Capture the cell that displays the provided text and extract its (X, Y) central coordinate. 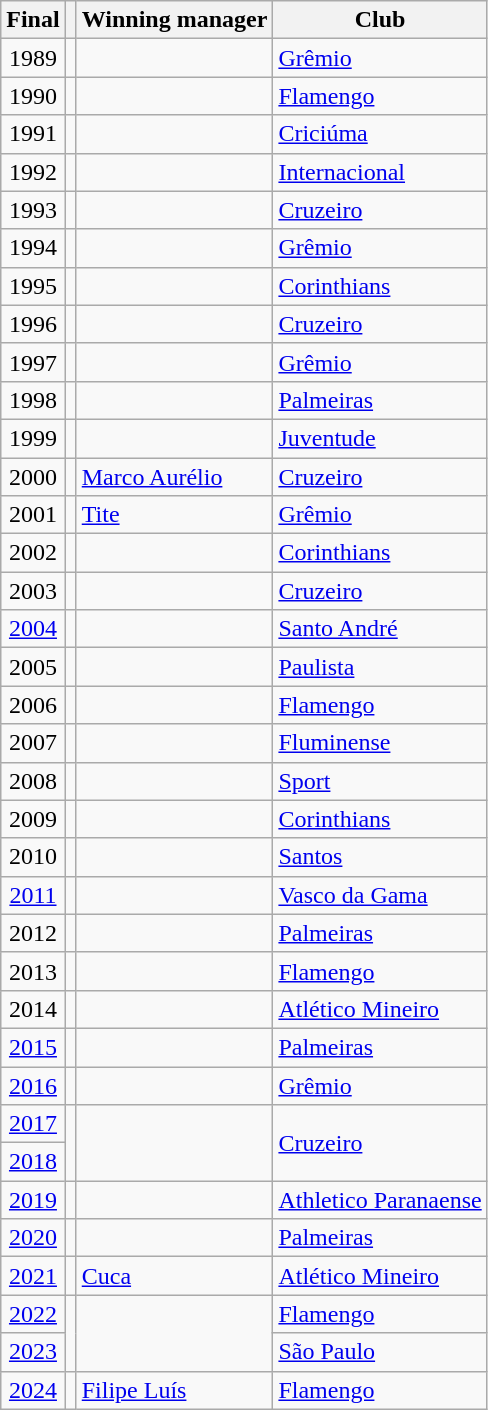
1996 (33, 324)
Athletico Paranaense (380, 1200)
2005 (33, 667)
São Paulo (380, 1352)
Criciúma (380, 134)
2002 (33, 553)
2003 (33, 591)
Santos (380, 857)
2021 (33, 1276)
2018 (33, 1162)
2001 (33, 515)
2019 (33, 1200)
Winning manager (174, 20)
Internacional (380, 172)
2022 (33, 1314)
2012 (33, 933)
Juventude (380, 438)
2023 (33, 1352)
1994 (33, 248)
Fluminense (380, 743)
Paulista (380, 667)
1992 (33, 172)
Filipe Luís (174, 1390)
Cuca (174, 1276)
2000 (33, 477)
2010 (33, 857)
2015 (33, 1047)
Marco Aurélio (174, 477)
1995 (33, 286)
1999 (33, 438)
Vasco da Gama (380, 895)
1989 (33, 58)
2017 (33, 1124)
Sport (380, 781)
2020 (33, 1238)
1990 (33, 96)
2013 (33, 971)
1993 (33, 210)
2004 (33, 629)
2014 (33, 1009)
2008 (33, 781)
1991 (33, 134)
2007 (33, 743)
Final (33, 20)
1997 (33, 362)
2011 (33, 895)
Tite (174, 515)
2006 (33, 705)
Club (380, 20)
2016 (33, 1085)
1998 (33, 400)
2009 (33, 819)
Santo André (380, 629)
2024 (33, 1390)
